Search for the cell housing the specified text and yield its [X, Y] center coordinate. 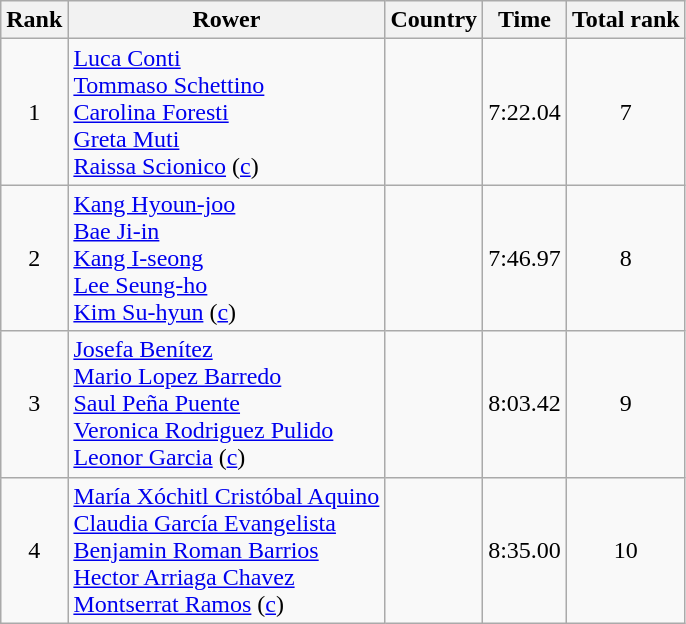
4 [34, 550]
7:46.97 [525, 258]
Country [434, 20]
Rank [34, 20]
8:03.42 [525, 404]
8:35.00 [525, 550]
7 [626, 112]
María Xóchitl Cristóbal AquinoClaudia García EvangelistaBenjamin Roman BarriosHector Arriaga ChavezMontserrat Ramos (c) [226, 550]
Josefa BenítezMario Lopez BarredoSaul Peña PuenteVeronica Rodriguez PulidoLeonor Garcia (c) [226, 404]
9 [626, 404]
2 [34, 258]
7:22.04 [525, 112]
Total rank [626, 20]
Luca ContiTommaso SchettinoCarolina ForestiGreta MutiRaissa Scionico (c) [226, 112]
Kang Hyoun-jooBae Ji-inKang I-seongLee Seung-hoKim Su-hyun (c) [226, 258]
Time [525, 20]
1 [34, 112]
3 [34, 404]
Rower [226, 20]
8 [626, 258]
10 [626, 550]
